Capture the cell that displays the provided text and extract its [x, y] central coordinate. 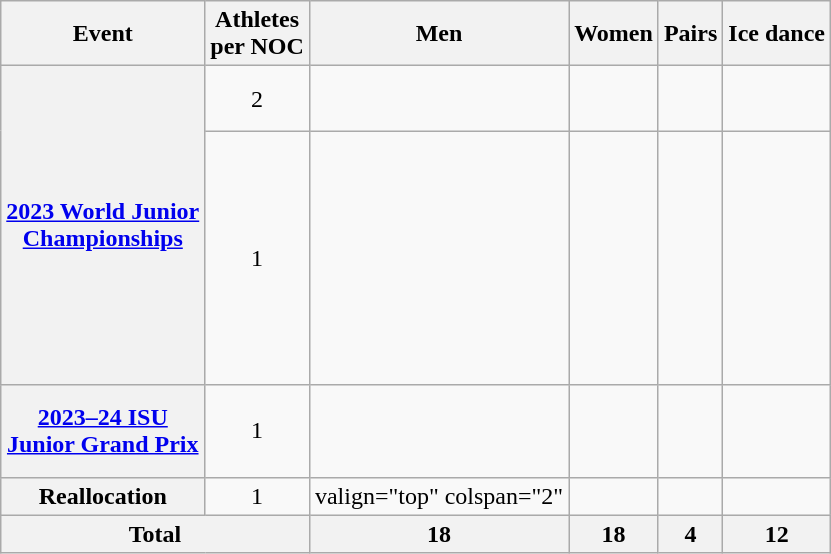
valign="top" colspan="2" [438, 496]
12 [777, 534]
Men [438, 34]
Total [156, 534]
Event [103, 34]
Athletesper NOC [258, 34]
2023 World JuniorChampionships [103, 226]
Ice dance [777, 34]
Reallocation [103, 496]
2 [258, 98]
2023–24 ISUJunior Grand Prix [103, 431]
4 [690, 534]
Pairs [690, 34]
Women [614, 34]
